Determine the [x, y] coordinate at the center of the cell enclosing the given text.  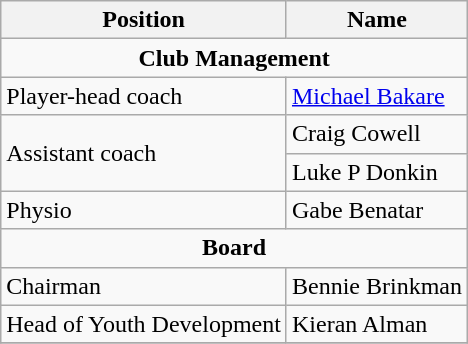
Gabe Benatar [376, 210]
Club Management [234, 58]
Name [376, 20]
Assistant coach [144, 153]
Craig Cowell [376, 134]
Bennie Brinkman [376, 286]
Luke P Donkin [376, 172]
Kieran Alman [376, 324]
Board [234, 248]
Position [144, 20]
Player-head coach [144, 96]
Chairman [144, 286]
Michael Bakare [376, 96]
Physio [144, 210]
Head of Youth Development [144, 324]
